Scan for the cell matching the given text and deliver its [X, Y] coordinate at center. 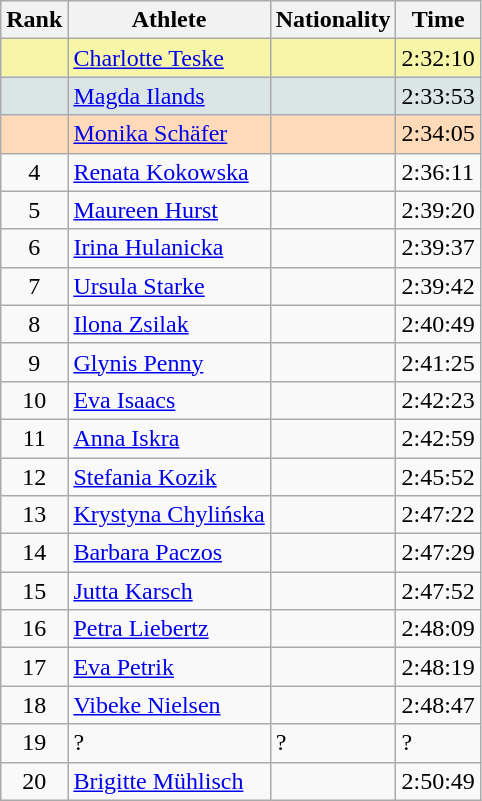
16 [34, 629]
Ursula Starke [169, 286]
2:41:25 [438, 362]
Charlotte Teske [169, 58]
2:42:23 [438, 400]
Monika Schäfer [169, 134]
2:42:59 [438, 438]
14 [34, 553]
5 [34, 210]
2:36:11 [438, 172]
4 [34, 172]
2:34:05 [438, 134]
6 [34, 248]
9 [34, 362]
Magda Ilands [169, 96]
Renata Kokowska [169, 172]
Eva Isaacs [169, 400]
2:39:37 [438, 248]
Barbara Paczos [169, 553]
Vibeke Nielsen [169, 705]
2:33:53 [438, 96]
19 [34, 743]
Athlete [169, 20]
Eva Petrik [169, 667]
Petra Liebertz [169, 629]
Jutta Karsch [169, 591]
2:47:22 [438, 515]
Stefania Kozik [169, 477]
17 [34, 667]
2:45:52 [438, 477]
2:48:19 [438, 667]
Brigitte Mühlisch [169, 781]
Time [438, 20]
2:50:49 [438, 781]
13 [34, 515]
Maureen Hurst [169, 210]
Irina Hulanicka [169, 248]
15 [34, 591]
2:32:10 [438, 58]
7 [34, 286]
12 [34, 477]
11 [34, 438]
8 [34, 324]
2:47:52 [438, 591]
Nationality [333, 20]
18 [34, 705]
2:39:20 [438, 210]
2:40:49 [438, 324]
20 [34, 781]
Rank [34, 20]
Krystyna Chylińska [169, 515]
2:39:42 [438, 286]
2:48:09 [438, 629]
Anna Iskra [169, 438]
2:48:47 [438, 705]
Ilona Zsilak [169, 324]
Glynis Penny [169, 362]
10 [34, 400]
2:47:29 [438, 553]
